Locate the cell with the specified text and output its [X, Y] center coordinate. 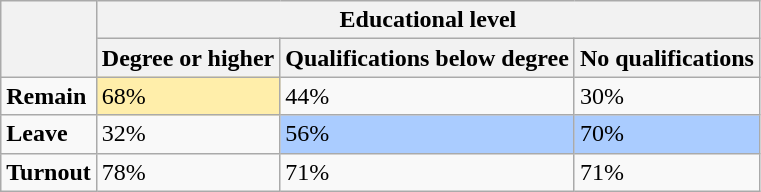
Leave [49, 134]
No qualifications [666, 58]
Degree or higher [188, 58]
56% [428, 134]
68% [188, 96]
70% [666, 134]
Qualifications below degree [428, 58]
78% [188, 172]
Educational level [428, 20]
32% [188, 134]
Remain [49, 96]
30% [666, 96]
Turnout [49, 172]
44% [428, 96]
